Capture the cell that displays the provided text and extract its [X, Y] central coordinate. 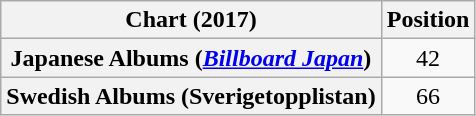
42 [428, 58]
66 [428, 96]
Swedish Albums (Sverigetopplistan) [191, 96]
Chart (2017) [191, 20]
Japanese Albums (Billboard Japan) [191, 58]
Position [428, 20]
